For the text-containing cell, return its midpoint in (X, Y) coordinate format. 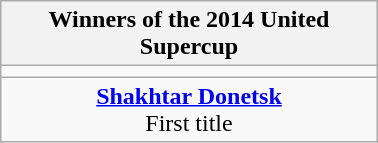
Winners of the 2014 United Supercup (189, 34)
Shakhtar DonetskFirst title (189, 110)
